Provide the (X, Y) coordinate of the cell's center where the given text is located.  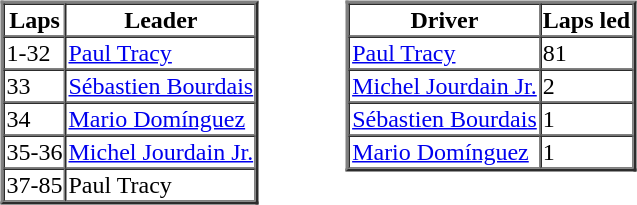
34 (35, 118)
33 (35, 86)
1-32 (35, 52)
81 (586, 52)
Leader (160, 20)
35-36 (35, 152)
Laps (35, 20)
37-85 (35, 184)
2 (586, 86)
Laps led (586, 20)
Driver (444, 20)
